Scan for the cell matching the given text and deliver its (X, Y) coordinate at center. 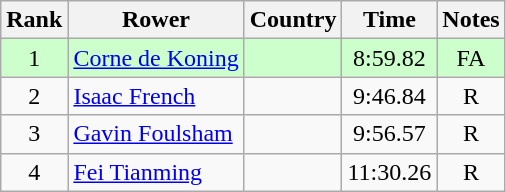
Isaac French (156, 96)
1 (34, 58)
Rank (34, 20)
FA (471, 58)
9:56.57 (390, 134)
Time (390, 20)
Country (293, 20)
Fei Tianming (156, 172)
Gavin Foulsham (156, 134)
11:30.26 (390, 172)
Corne de Koning (156, 58)
3 (34, 134)
8:59.82 (390, 58)
4 (34, 172)
2 (34, 96)
Notes (471, 20)
Rower (156, 20)
9:46.84 (390, 96)
